Output the (X, Y) coordinate of the center of the cell containing the given text.  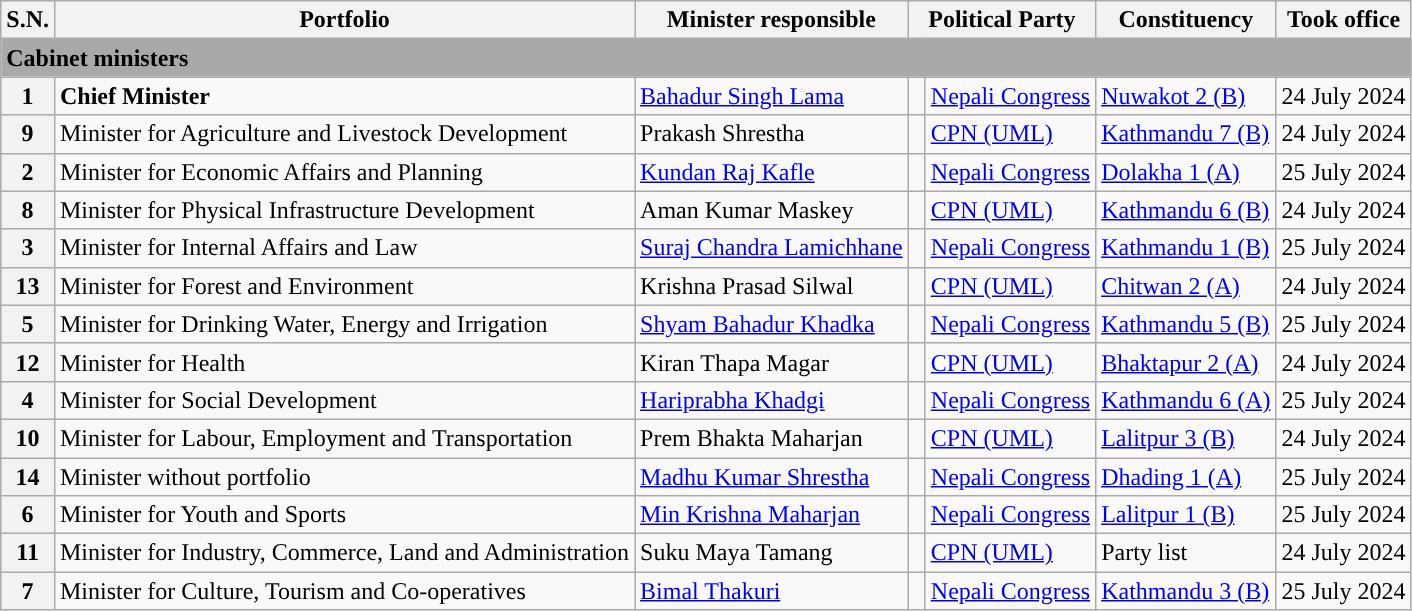
Kathmandu 1 (B) (1186, 248)
3 (28, 248)
Kathmandu 6 (A) (1186, 400)
Suraj Chandra Lamichhane (772, 248)
11 (28, 553)
12 (28, 362)
Madhu Kumar Shrestha (772, 477)
13 (28, 286)
Constituency (1186, 20)
Prem Bhakta Maharjan (772, 438)
Aman Kumar Maskey (772, 210)
Minister for Economic Affairs and Planning (344, 172)
Lalitpur 3 (B) (1186, 438)
Political Party (1002, 20)
5 (28, 324)
Kathmandu 3 (B) (1186, 591)
Minister for Physical Infrastructure Development (344, 210)
Shyam Bahadur Khadka (772, 324)
Suku Maya Tamang (772, 553)
Dolakha 1 (A) (1186, 172)
Min Krishna Maharjan (772, 515)
Minister for Forest and Environment (344, 286)
Bimal Thakuri (772, 591)
Kiran Thapa Magar (772, 362)
Kathmandu 6 (B) (1186, 210)
Prakash Shrestha (772, 134)
Dhading 1 (A) (1186, 477)
Bahadur Singh Lama (772, 96)
8 (28, 210)
Minister responsible (772, 20)
1 (28, 96)
Kundan Raj Kafle (772, 172)
Chief Minister (344, 96)
14 (28, 477)
Nuwakot 2 (B) (1186, 96)
Minister for Drinking Water, Energy and Irrigation (344, 324)
Minister without portfolio (344, 477)
Krishna Prasad Silwal (772, 286)
2 (28, 172)
Kathmandu 7 (B) (1186, 134)
Portfolio (344, 20)
4 (28, 400)
Minister for Culture, Tourism and Co-operatives (344, 591)
10 (28, 438)
Kathmandu 5 (B) (1186, 324)
Chitwan 2 (A) (1186, 286)
Took office (1344, 20)
Bhaktapur 2 (A) (1186, 362)
Minister for Labour, Employment and Transportation (344, 438)
Minister for Agriculture and Livestock Development (344, 134)
Cabinet ministers (706, 58)
Lalitpur 1 (B) (1186, 515)
Minister for Health (344, 362)
7 (28, 591)
9 (28, 134)
S.N. (28, 20)
Minister for Social Development (344, 400)
Hariprabha Khadgi (772, 400)
Minister for Industry, Commerce, Land and Administration (344, 553)
Minister for Internal Affairs and Law (344, 248)
Party list (1186, 553)
Minister for Youth and Sports (344, 515)
6 (28, 515)
